Find where the given text appears and provide that cell's center as [x, y] coordinate. 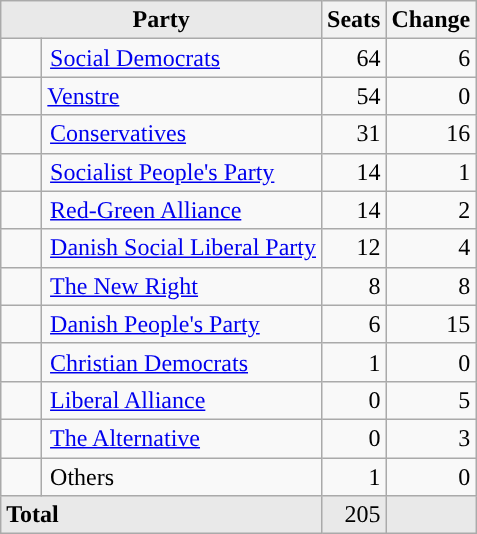
Red-Green Alliance [182, 210]
The New Right [182, 286]
3 [431, 438]
Venstre [182, 96]
Christian Democrats [182, 362]
Liberal Alliance [182, 400]
2 [431, 210]
4 [431, 248]
12 [354, 248]
Change [431, 20]
31 [354, 134]
54 [354, 96]
Social Democrats [182, 58]
16 [431, 134]
5 [431, 400]
Party [162, 20]
64 [354, 58]
Total [162, 515]
Conservatives [182, 134]
15 [431, 324]
Seats [354, 20]
Others [182, 477]
The Alternative [182, 438]
Danish Social Liberal Party [182, 248]
Danish People's Party [182, 324]
205 [354, 515]
Socialist People's Party [182, 172]
